Capture the cell that displays the provided text and extract its (x, y) central coordinate. 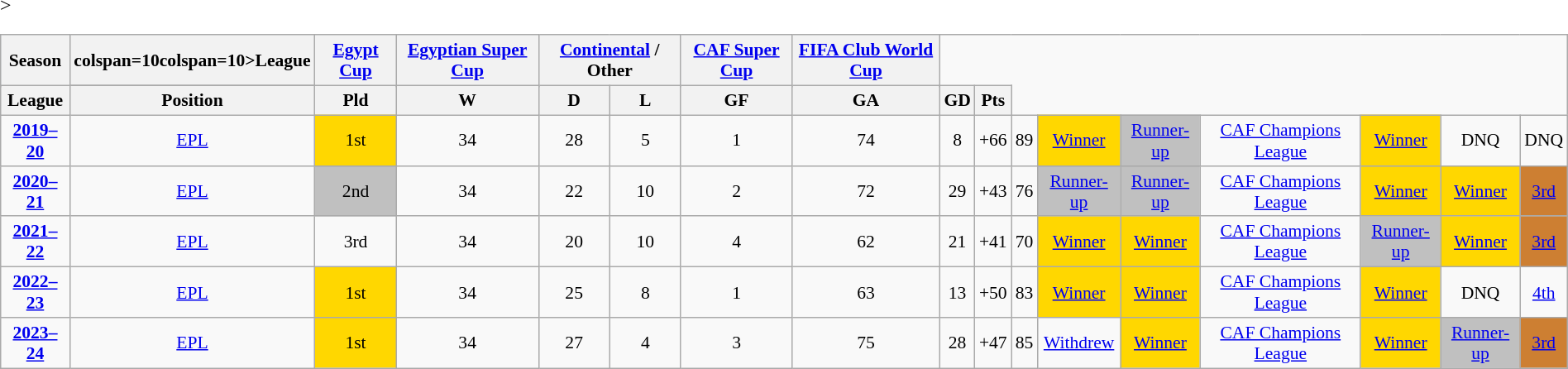
62 (867, 242)
Position (192, 100)
+66 (993, 141)
League (35, 100)
85 (1025, 343)
2021–22 (35, 242)
2022–23 (35, 291)
22 (574, 190)
Withdrew (1078, 343)
D (574, 100)
72 (867, 190)
+50 (993, 291)
Egyptian Super Cup (467, 60)
2nd (356, 190)
GD (958, 100)
colspan=10colspan=10>League (192, 60)
Egypt Cup (356, 60)
+41 (993, 242)
GF (736, 100)
21 (958, 242)
Pld (356, 100)
2023–24 (35, 343)
27 (574, 343)
CAF Super Cup (736, 60)
70 (1025, 242)
Pts (993, 100)
Season (35, 60)
76 (1025, 190)
13 (958, 291)
5 (645, 141)
2020–21 (35, 190)
2 (736, 190)
29 (958, 190)
75 (867, 343)
74 (867, 141)
83 (1025, 291)
2019–20 (35, 141)
25 (574, 291)
L (645, 100)
W (467, 100)
63 (867, 291)
4th (1543, 291)
FIFA Club World Cup (867, 60)
89 (1025, 141)
+43 (993, 190)
Continental / Other (610, 60)
20 (574, 242)
+47 (993, 343)
3 (736, 343)
GA (867, 100)
